Extract the (x, y) coordinate from the center of the cell holding the provided text.  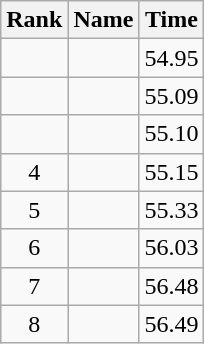
6 (34, 248)
55.09 (172, 96)
8 (34, 324)
Rank (34, 20)
7 (34, 286)
56.49 (172, 324)
56.03 (172, 248)
54.95 (172, 58)
Name (104, 20)
4 (34, 172)
55.15 (172, 172)
55.10 (172, 134)
Time (172, 20)
56.48 (172, 286)
55.33 (172, 210)
5 (34, 210)
